Identify which cell holds the provided text, then report its (x, y) central coordinate. 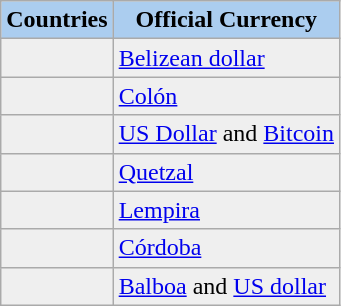
Colón (226, 96)
Quetzal (226, 172)
Belizean dollar (226, 58)
Official Currency (226, 20)
Lempira (226, 210)
US Dollar and Bitcoin (226, 134)
Córdoba (226, 248)
Countries (57, 20)
Balboa and US dollar (226, 286)
